For the text-containing cell, return its midpoint in (X, Y) coordinate format. 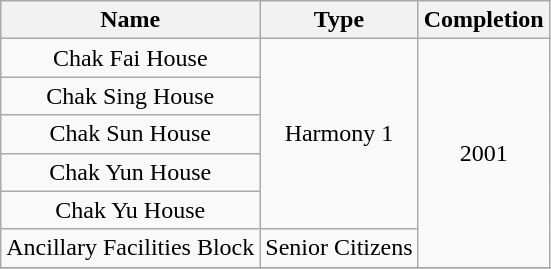
Chak Fai House (130, 58)
Completion (484, 20)
Chak Yun House (130, 172)
Chak Sun House (130, 134)
Name (130, 20)
Chak Yu House (130, 210)
Ancillary Facilities Block (130, 248)
Type (339, 20)
Chak Sing House (130, 96)
Harmony 1 (339, 134)
Senior Citizens (339, 248)
2001 (484, 153)
